Identify which cell holds the provided text, then report its (x, y) central coordinate. 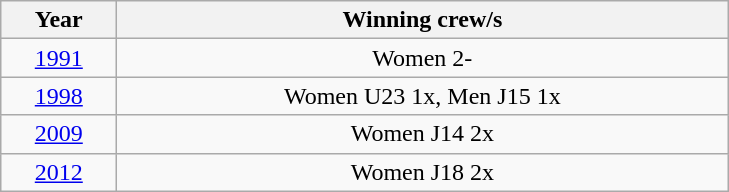
2012 (59, 172)
Women J14 2x (422, 134)
Women J18 2x (422, 172)
Women U23 1x, Men J15 1x (422, 96)
2009 (59, 134)
Winning crew/s (422, 20)
Year (59, 20)
Women 2- (422, 58)
1998 (59, 96)
1991 (59, 58)
